Pinpoint the cell where the given text exists, returning its [X, Y] midpoint coordinate. 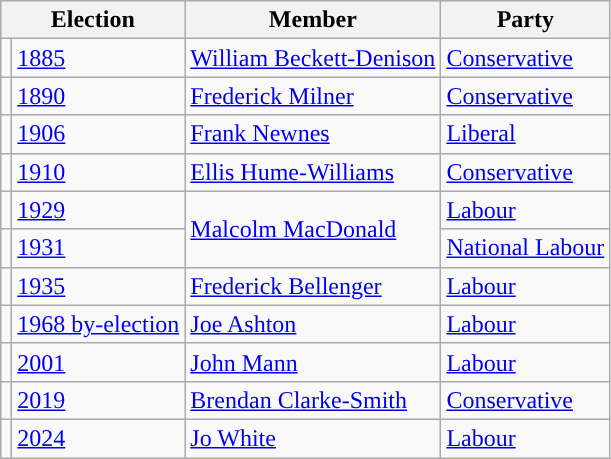
2019 [98, 400]
2024 [98, 438]
1968 by-election [98, 324]
Frederick Milner [313, 96]
1890 [98, 96]
1910 [98, 172]
Frederick Bellenger [313, 286]
Jo White [313, 438]
Malcolm MacDonald [313, 229]
Ellis Hume-Williams [313, 172]
1885 [98, 58]
1906 [98, 134]
1929 [98, 210]
William Beckett-Denison [313, 58]
John Mann [313, 362]
2001 [98, 362]
Member [313, 20]
Party [526, 20]
1935 [98, 286]
Liberal [526, 134]
Frank Newnes [313, 134]
Election [93, 20]
1931 [98, 248]
National Labour [526, 248]
Joe Ashton [313, 324]
Brendan Clarke-Smith [313, 400]
